Return the [x, y] coordinate for the center point of the cell that contains the specified text.  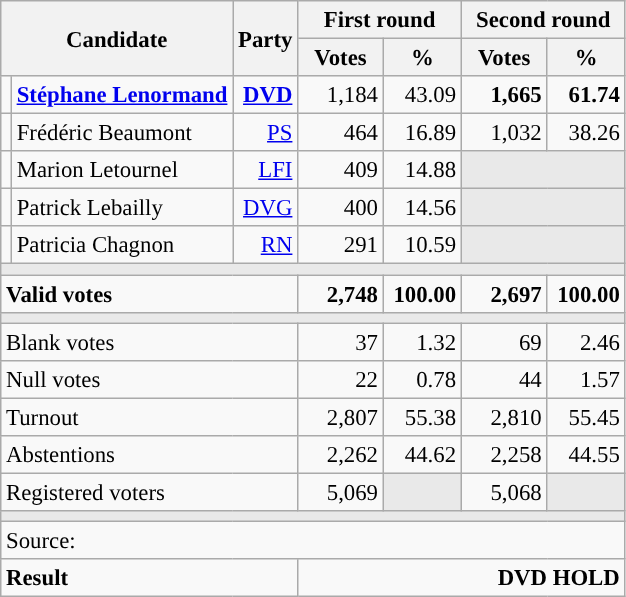
First round [380, 20]
0.78 [422, 379]
1,032 [504, 133]
5,068 [504, 492]
55.45 [586, 417]
400 [341, 208]
Source: [313, 540]
DVD HOLD [462, 578]
1.57 [586, 379]
2,258 [504, 455]
38.26 [586, 133]
44.55 [586, 455]
Null votes [150, 379]
DVD [266, 95]
2,262 [341, 455]
Valid votes [150, 294]
DVG [266, 208]
Patrick Lebailly [122, 208]
16.89 [422, 133]
2,697 [504, 294]
14.56 [422, 208]
10.59 [422, 245]
2,807 [341, 417]
464 [341, 133]
Turnout [150, 417]
2.46 [586, 342]
Registered voters [150, 492]
LFI [266, 170]
Frédéric Beaumont [122, 133]
43.09 [422, 95]
69 [504, 342]
RN [266, 245]
Patricia Chagnon [122, 245]
1,184 [341, 95]
1.32 [422, 342]
291 [341, 245]
Stéphane Lenormand [122, 95]
Marion Letournel [122, 170]
1,665 [504, 95]
61.74 [586, 95]
14.88 [422, 170]
55.38 [422, 417]
37 [341, 342]
Second round [543, 20]
409 [341, 170]
5,069 [341, 492]
Result [150, 578]
Blank votes [150, 342]
Abstentions [150, 455]
Party [266, 38]
2,810 [504, 417]
Candidate [117, 38]
44.62 [422, 455]
2,748 [341, 294]
22 [341, 379]
44 [504, 379]
PS [266, 133]
